Identify which cell holds the provided text, then report its [x, y] central coordinate. 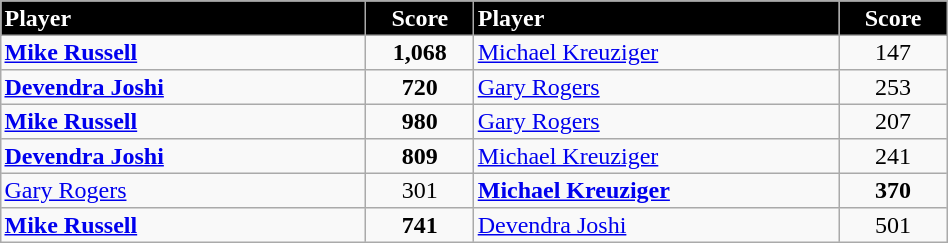
207 [893, 121]
501 [893, 225]
147 [893, 52]
1,068 [420, 52]
241 [893, 156]
253 [893, 87]
301 [420, 190]
980 [420, 121]
720 [420, 87]
809 [420, 156]
370 [893, 190]
741 [420, 225]
